Search for the cell housing the specified text and yield its [X, Y] center coordinate. 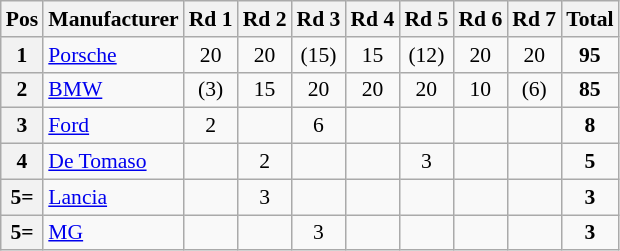
Manufacturer [113, 19]
De Tomaso [113, 162]
85 [590, 90]
BMW [113, 90]
Total [590, 19]
Rd 1 [211, 19]
Rd 2 [265, 19]
Porsche [113, 55]
95 [590, 55]
Pos [22, 19]
(6) [534, 90]
Ford [113, 126]
(3) [211, 90]
Rd 6 [480, 19]
5 [590, 162]
Lancia [113, 197]
10 [480, 90]
6 [319, 126]
Rd 3 [319, 19]
(15) [319, 55]
Rd 7 [534, 19]
Rd 4 [372, 19]
(12) [426, 55]
Rd 5 [426, 19]
8 [590, 126]
4 [22, 162]
MG [113, 233]
1 [22, 55]
